Search for the cell housing the specified text and yield its [x, y] center coordinate. 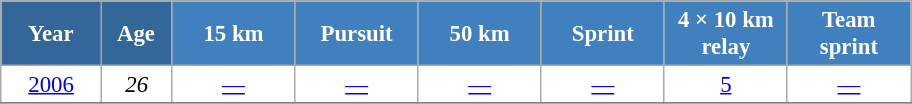
26 [136, 85]
50 km [480, 34]
5 [726, 85]
Year [52, 34]
2006 [52, 85]
4 × 10 km relay [726, 34]
Age [136, 34]
Pursuit [356, 34]
Sprint [602, 34]
Team sprint [848, 34]
15 km [234, 34]
